Locate the cell with the specified text and output its [x, y] center coordinate. 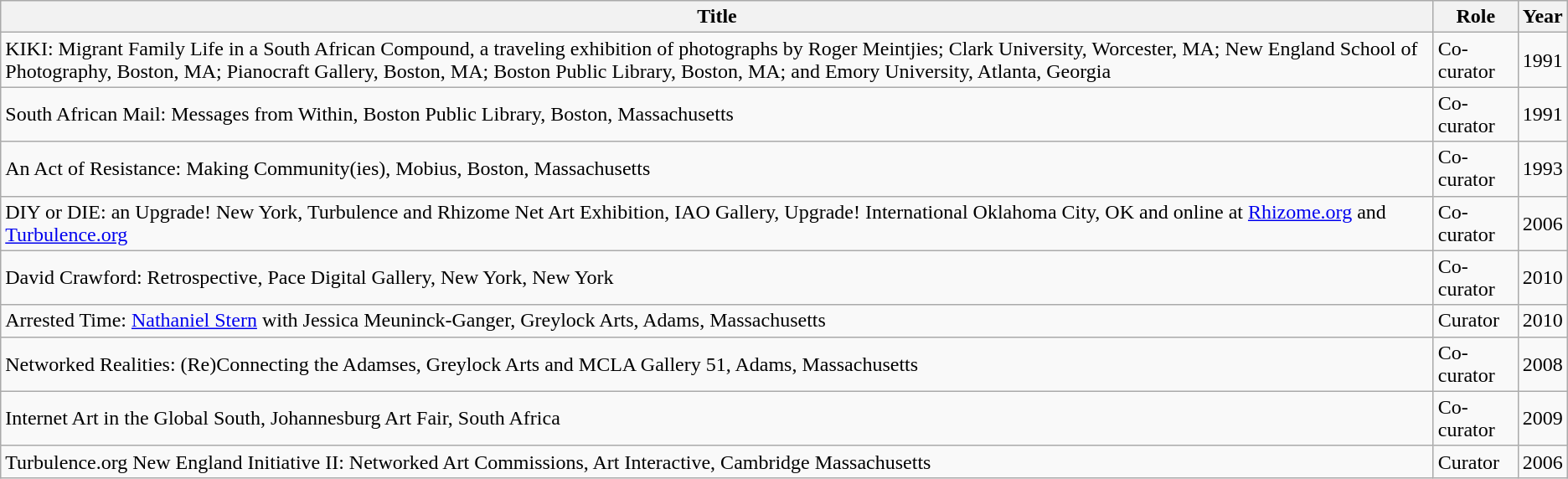
Title [717, 17]
An Act of Resistance: Making Community(ies), Mobius, Boston, Massachusetts [717, 169]
2008 [1543, 363]
Year [1543, 17]
2009 [1543, 419]
Internet Art in the Global South, Johannesburg Art Fair, South Africa [717, 419]
David Crawford: Retrospective, Pace Digital Gallery, New York, New York [717, 278]
Role [1476, 17]
South African Mail: Messages from Within, Boston Public Library, Boston, Massachusetts [717, 114]
Arrested Time: Nathaniel Stern with Jessica Meuninck-Ganger, Greylock Arts, Adams, Massachusetts [717, 321]
1993 [1543, 169]
Turbulence.org New England Initiative II: Networked Art Commissions, Art Interactive, Cambridge Massachusetts [717, 461]
Networked Realities: (Re)Connecting the Adamses, Greylock Arts and MCLA Gallery 51, Adams, Massachusetts [717, 363]
